Detect which cell encompasses the target text, then output its [x, y] center coordinate. 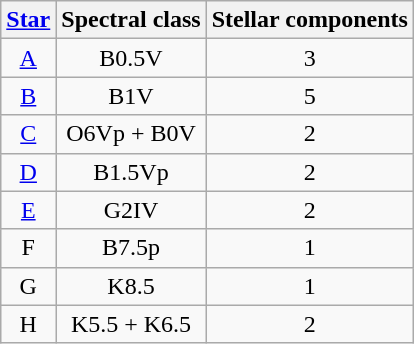
B1.5Vp [131, 172]
Stellar components [310, 20]
A [28, 58]
B0.5V [131, 58]
Spectral class [131, 20]
E [28, 210]
H [28, 324]
3 [310, 58]
D [28, 172]
5 [310, 96]
Star [28, 20]
B [28, 96]
K8.5 [131, 286]
B7.5p [131, 248]
G2IV [131, 210]
B1V [131, 96]
F [28, 248]
K5.5 + K6.5 [131, 324]
C [28, 134]
O6Vp + B0V [131, 134]
G [28, 286]
